Find where the given text appears and provide that cell's center as (x, y) coordinate. 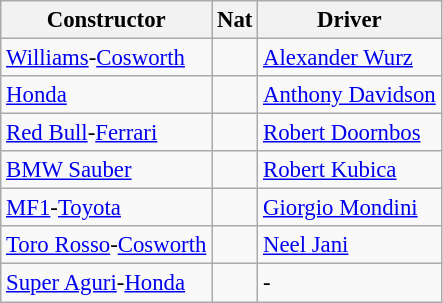
Neel Jani (350, 245)
Giorgio Mondini (350, 208)
BMW Sauber (106, 170)
Nat (235, 20)
Super Aguri-Honda (106, 283)
Driver (350, 20)
Robert Kubica (350, 170)
Anthony Davidson (350, 95)
Alexander Wurz (350, 58)
Constructor (106, 20)
Red Bull-Ferrari (106, 133)
Robert Doornbos (350, 133)
Honda (106, 95)
- (350, 283)
MF1-Toyota (106, 208)
Williams-Cosworth (106, 58)
Toro Rosso-Cosworth (106, 245)
